Find where the given text appears and provide that cell's center as [x, y] coordinate. 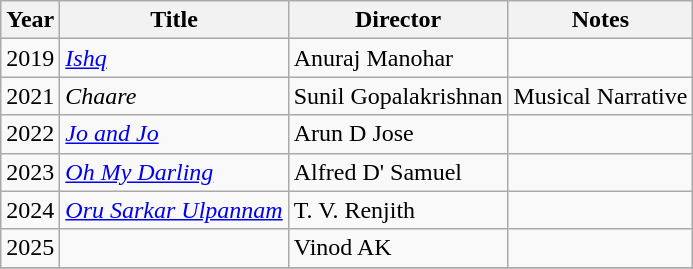
Vinod AK [398, 248]
Oh My Darling [174, 172]
Chaare [174, 96]
2019 [30, 58]
2021 [30, 96]
T. V. Renjith [398, 210]
Arun D Jose [398, 134]
2025 [30, 248]
2022 [30, 134]
Year [30, 20]
Alfred D' Samuel [398, 172]
Anuraj Manohar [398, 58]
Sunil Gopalakrishnan [398, 96]
Notes [600, 20]
2024 [30, 210]
2023 [30, 172]
Ishq [174, 58]
Jo and Jo [174, 134]
Title [174, 20]
Oru Sarkar Ulpannam [174, 210]
Musical Narrative [600, 96]
Director [398, 20]
